Capture the cell that displays the provided text and extract its [x, y] central coordinate. 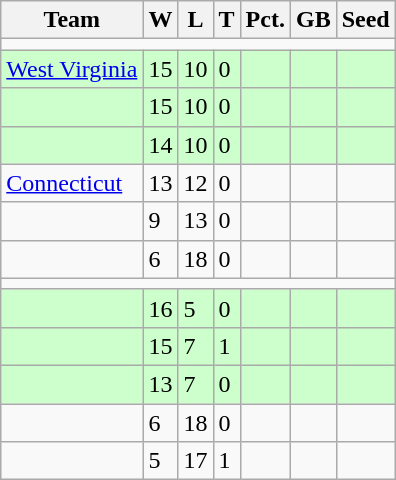
Pct. [265, 20]
12 [196, 183]
14 [160, 145]
L [196, 20]
Seed [366, 20]
17 [196, 461]
Connecticut [72, 183]
T [226, 20]
Team [72, 20]
West Virginia [72, 69]
GB [313, 20]
W [160, 20]
9 [160, 221]
16 [160, 308]
